Identify which cell holds the provided text, then report its [X, Y] central coordinate. 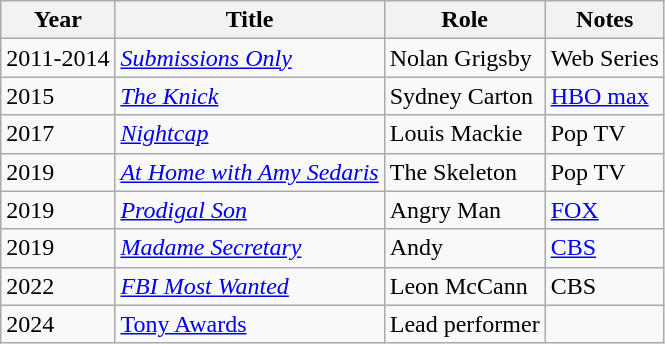
Louis Mackie [464, 134]
Nightcap [250, 134]
Andy [464, 248]
Sydney Carton [464, 96]
2022 [58, 286]
Year [58, 20]
Tony Awards [250, 324]
The Knick [250, 96]
2017 [58, 134]
2011-2014 [58, 58]
HBO max [604, 96]
FOX [604, 210]
Role [464, 20]
Nolan Grigsby [464, 58]
Web Series [604, 58]
Title [250, 20]
2015 [58, 96]
Submissions Only [250, 58]
Madame Secretary [250, 248]
At Home with Amy Sedaris [250, 172]
Notes [604, 20]
Angry Man [464, 210]
Prodigal Son [250, 210]
2024 [58, 324]
Lead performer [464, 324]
FBI Most Wanted [250, 286]
Leon McCann [464, 286]
The Skeleton [464, 172]
